For the text-containing cell, return its midpoint in (x, y) coordinate format. 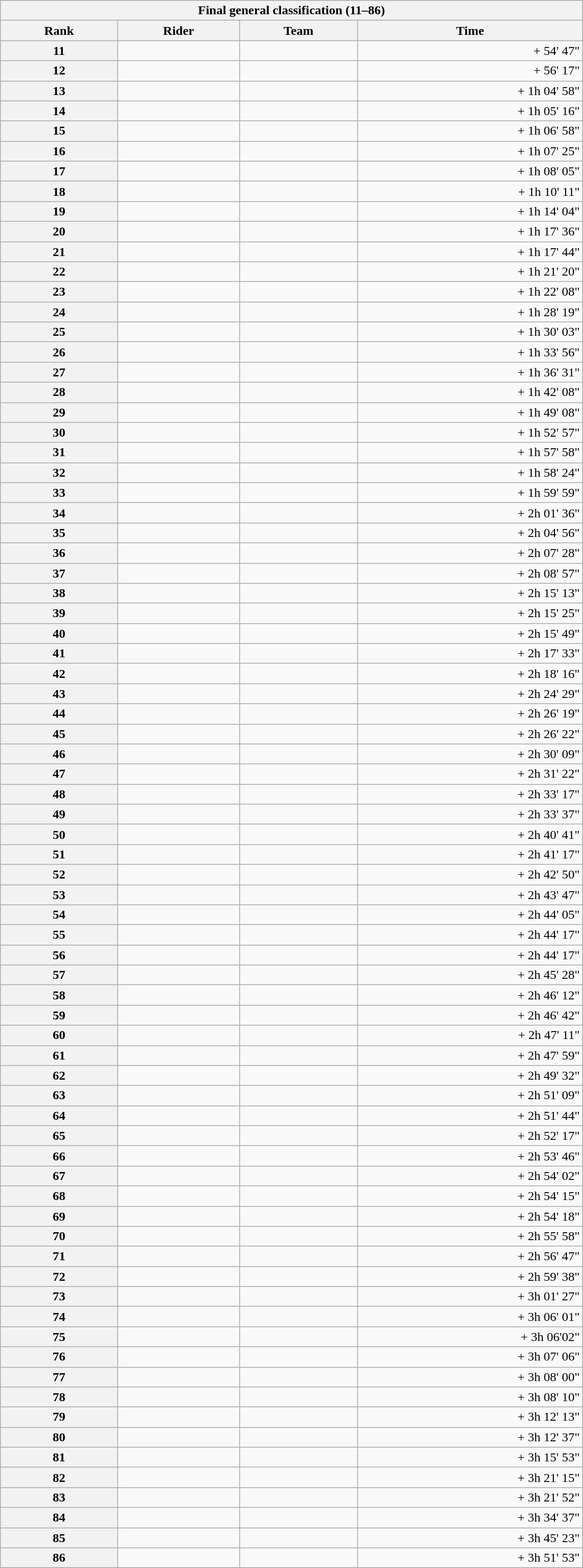
39 (59, 613)
61 (59, 1055)
+ 2h 45' 28" (470, 975)
42 (59, 674)
+ 2h 59' 38" (470, 1277)
23 (59, 292)
54 (59, 915)
68 (59, 1196)
27 (59, 372)
+ 54' 47" (470, 51)
+ 1h 58' 24" (470, 473)
Time (470, 31)
43 (59, 694)
67 (59, 1176)
17 (59, 171)
+ 2h 31' 22" (470, 774)
Final general classification (11–86) (291, 11)
46 (59, 754)
29 (59, 412)
+ 3h 12' 37" (470, 1437)
77 (59, 1377)
18 (59, 191)
71 (59, 1257)
60 (59, 1035)
13 (59, 91)
52 (59, 874)
73 (59, 1297)
57 (59, 975)
58 (59, 995)
65 (59, 1136)
Team (299, 31)
+ 2h 44' 05" (470, 915)
19 (59, 211)
+ 3h 34' 37" (470, 1517)
38 (59, 593)
74 (59, 1317)
+ 1h 06' 58" (470, 131)
+ 2h 15' 25" (470, 613)
+ 2h 56' 47" (470, 1257)
12 (59, 71)
28 (59, 392)
+ 2h 24' 29" (470, 694)
+ 2h 15' 49" (470, 634)
Rank (59, 31)
+ 2h 46' 42" (470, 1015)
22 (59, 272)
+ 1h 36' 31" (470, 372)
15 (59, 131)
59 (59, 1015)
+ 2h 47' 11" (470, 1035)
35 (59, 533)
41 (59, 654)
47 (59, 774)
+ 2h 55' 58" (470, 1236)
+ 3h 15' 53" (470, 1457)
49 (59, 814)
+ 2h 51' 44" (470, 1116)
75 (59, 1337)
76 (59, 1357)
+ 1h 59' 59" (470, 493)
20 (59, 231)
72 (59, 1277)
14 (59, 111)
+ 1h 21' 20" (470, 272)
32 (59, 473)
+ 2h 01' 36" (470, 513)
40 (59, 634)
+ 3h 21' 15" (470, 1477)
25 (59, 332)
56 (59, 955)
16 (59, 151)
85 (59, 1538)
+ 1h 42' 08" (470, 392)
+ 2h 46' 12" (470, 995)
+ 2h 33' 37" (470, 814)
+ 2h 54' 15" (470, 1196)
50 (59, 834)
Rider (178, 31)
+ 3h 01' 27" (470, 1297)
+ 1h 22' 08" (470, 292)
51 (59, 854)
+ 1h 14' 04" (470, 211)
+ 2h 41' 17" (470, 854)
86 (59, 1558)
44 (59, 714)
+ 2h 17' 33" (470, 654)
79 (59, 1417)
31 (59, 452)
+ 1h 28' 19" (470, 312)
+ 2h 54' 18" (470, 1216)
+ 1h 17' 44" (470, 252)
+ 2h 49' 32" (470, 1075)
+ 3h 51' 53" (470, 1558)
63 (59, 1095)
45 (59, 734)
+ 2h 42' 50" (470, 874)
+ 3h 45' 23" (470, 1538)
+ 2h 30' 09" (470, 754)
+ 1h 33' 56" (470, 352)
81 (59, 1457)
24 (59, 312)
84 (59, 1517)
+ 1h 10' 11" (470, 191)
+ 2h 08' 57" (470, 573)
+ 2h 18' 16" (470, 674)
+ 3h 07' 06" (470, 1357)
70 (59, 1236)
+ 3h 12' 13" (470, 1417)
+ 2h 52' 17" (470, 1136)
80 (59, 1437)
37 (59, 573)
+ 1h 08' 05" (470, 171)
83 (59, 1497)
+ 2h 15' 13" (470, 593)
62 (59, 1075)
+ 2h 47' 59" (470, 1055)
+ 3h 06'02" (470, 1337)
+ 1h 07' 25" (470, 151)
+ 2h 54' 02" (470, 1176)
11 (59, 51)
+ 56' 17" (470, 71)
82 (59, 1477)
+ 1h 52' 57" (470, 432)
64 (59, 1116)
34 (59, 513)
+ 2h 53' 46" (470, 1156)
+ 2h 07' 28" (470, 553)
+ 1h 30' 03" (470, 332)
30 (59, 432)
+ 3h 08' 10" (470, 1397)
69 (59, 1216)
+ 1h 04' 58" (470, 91)
55 (59, 935)
+ 2h 43' 47" (470, 895)
48 (59, 794)
+ 1h 17' 36" (470, 231)
36 (59, 553)
21 (59, 252)
+ 2h 04' 56" (470, 533)
+ 2h 51' 09" (470, 1095)
+ 1h 49' 08" (470, 412)
+ 3h 06' 01" (470, 1317)
+ 3h 08' 00" (470, 1377)
+ 2h 26' 19" (470, 714)
+ 3h 21' 52" (470, 1497)
78 (59, 1397)
66 (59, 1156)
+ 1h 05' 16" (470, 111)
+ 2h 26' 22" (470, 734)
26 (59, 352)
53 (59, 895)
+ 2h 40' 41" (470, 834)
+ 2h 33' 17" (470, 794)
+ 1h 57' 58" (470, 452)
33 (59, 493)
